Search for the cell housing the specified text and yield its (X, Y) center coordinate. 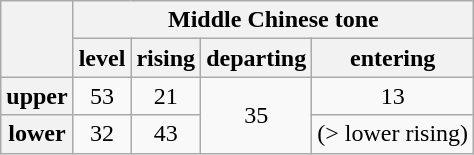
53 (102, 96)
43 (166, 134)
departing (256, 58)
upper (37, 96)
21 (166, 96)
lower (37, 134)
35 (256, 115)
entering (393, 58)
(> lower rising) (393, 134)
rising (166, 58)
Middle Chinese tone (273, 20)
level (102, 58)
13 (393, 96)
32 (102, 134)
